Search for the cell housing the specified text and yield its (X, Y) center coordinate. 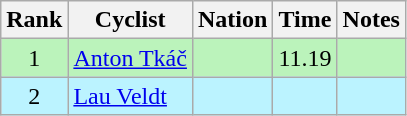
Lau Veldt (130, 96)
Nation (232, 20)
Anton Tkáč (130, 58)
Time (305, 20)
11.19 (305, 58)
1 (34, 58)
Rank (34, 20)
Cyclist (130, 20)
Notes (371, 20)
2 (34, 96)
